Scan for the cell matching the given text and deliver its [X, Y] coordinate at center. 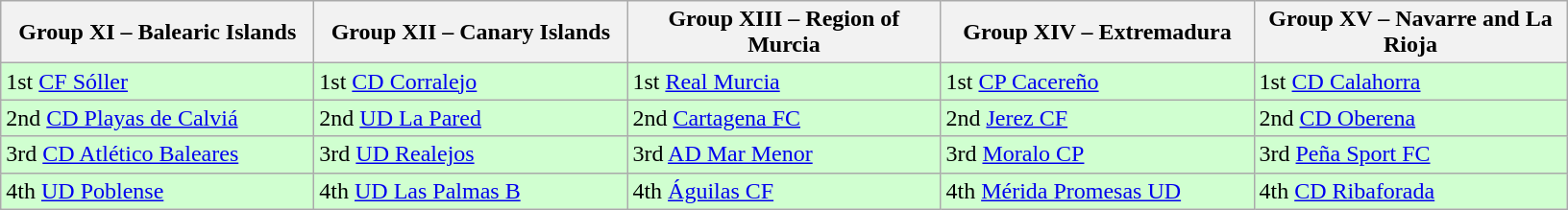
2nd UD La Pared [471, 118]
4th Mérida Promesas UD [1097, 191]
1st CD Calahorra [1410, 82]
2nd CD Oberena [1410, 118]
1st CD Corralejo [471, 82]
2nd Jerez CF [1097, 118]
3rd Moralo CP [1097, 154]
2nd Cartagena FC [784, 118]
4th UD Las Palmas B [471, 191]
4th CD Ribaforada [1410, 191]
Group XI – Balearic Islands [158, 33]
3rd CD Atlético Baleares [158, 154]
3rd UD Realejos [471, 154]
Group XIV – Extremadura [1097, 33]
4th UD Poblense [158, 191]
3rd Peña Sport FC [1410, 154]
3rd AD Mar Menor [784, 154]
Group XV – Navarre and La Rioja [1410, 33]
2nd CD Playas de Calviá [158, 118]
1st CF Sóller [158, 82]
Group XIII – Region of Murcia [784, 33]
4th Águilas CF [784, 191]
1st Real Murcia [784, 82]
Group XII – Canary Islands [471, 33]
1st CP Cacereño [1097, 82]
